Extract the [X, Y] coordinate from the center of the cell holding the provided text.  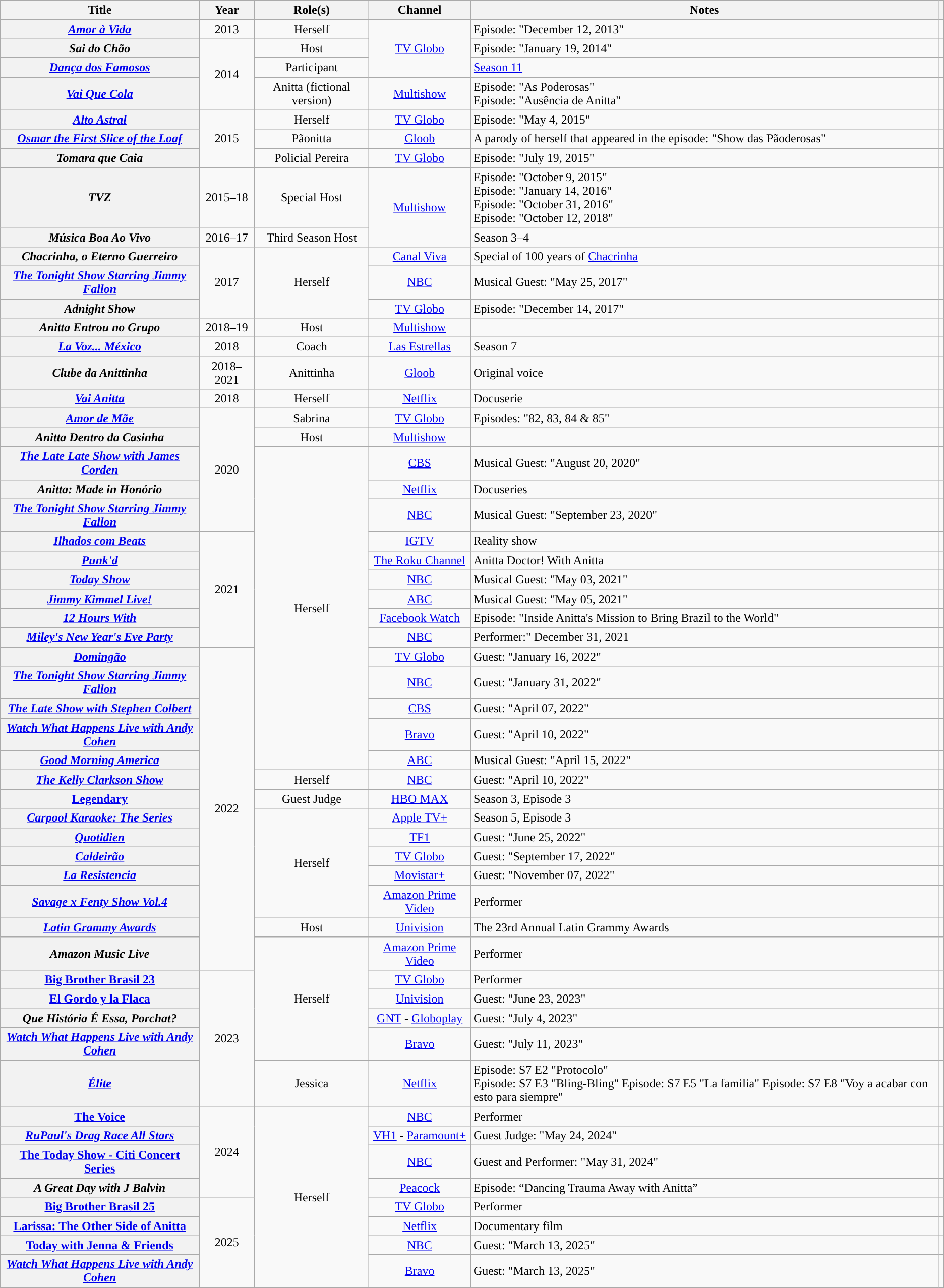
Vai Anitta [100, 399]
Big Brother Brasil 23 [100, 979]
Special Host [312, 198]
Guest: "July 4, 2023" [704, 1018]
Guest: "April 07, 2022" [704, 709]
2016–17 [227, 237]
Channel [420, 10]
Musical Guest: "August 20, 2020" [704, 463]
Movistar+ [420, 875]
2020 [227, 470]
Miley's New Year's Eve Party [100, 637]
La Voz... México [100, 347]
2017 [227, 282]
The Today Show - Citi Concert Series [100, 1162]
Amor de Mãe [100, 418]
2024 [227, 1152]
IGTV [420, 541]
Pãonitta [312, 139]
La Resistencia [100, 875]
Legendary [100, 799]
Sai do Chão [100, 48]
Episode: "July 19, 2015" [704, 158]
Guest: "November 07, 2022" [704, 875]
Anitta Entrou no Grupo [100, 328]
Osmar the First Slice of the Loaf [100, 139]
Dança dos Famosos [100, 68]
Domingão [100, 656]
Guest Judge: "May 24, 2024" [704, 1136]
Season 7 [704, 347]
GNT - Globoplay [420, 1018]
Original voice [704, 373]
Musical Guest: "May 25, 2017" [704, 282]
Episode: "December 12, 2013" [704, 29]
Today with Jenna & Friends [100, 1245]
Vai Que Cola [100, 94]
Latin Grammy Awards [100, 927]
Good Morning America [100, 760]
Chacrinha, o Eterno Guerreiro [100, 256]
The 23rd Annual Latin Grammy Awards [704, 927]
Reality show [704, 541]
Role(s) [312, 10]
Las Estrellas [420, 347]
Jimmy Kimmel Live! [100, 599]
Clube da Anittinha [100, 373]
Episode: "December 14, 2017" [704, 308]
Canal Viva [420, 256]
TF1 [420, 837]
Alto Astral [100, 120]
Policial Pereira [312, 158]
Que História É Essa, Porchat? [100, 1018]
A Great Day with J Balvin [100, 1188]
2023 [227, 1038]
Amor à Vida [100, 29]
El Gordo y la Flaca [100, 999]
Anittinha [312, 373]
RuPaul's Drag Race All Stars [100, 1136]
A parody of herself that appeared in the episode: "Show das Pãoderosas" [704, 139]
Quotidien [100, 837]
Caldeirão [100, 856]
Episodes: "82, 83, 84 & 85" [704, 418]
Musical Guest: "May 05, 2021" [704, 599]
Savage x Fenty Show Vol.4 [100, 902]
Guest Judge [312, 799]
Season 3–4 [704, 237]
Performer:" December 31, 2021 [704, 637]
Ilhados com Beats [100, 541]
Docuseries [704, 489]
Amazon Music Live [100, 953]
Anitta (fictional version) [312, 94]
Sabrina [312, 418]
The Roku Channel [420, 560]
VH1 - Paramount+ [420, 1136]
Notes [704, 10]
2025 [227, 1243]
2013 [227, 29]
Episode: "As Poderosas"Episode: "Ausência de Anitta" [704, 94]
12 Hours With [100, 618]
Season 3, Episode 3 [704, 799]
Anitta Doctor! With Anitta [704, 560]
Larissa: The Other Side of Anitta [100, 1226]
Coach [312, 347]
Episode: S7 E2 "Protocolo"Episode: S7 E3 "Bling-Bling" Episode: S7 E5 "La familia" Episode: S7 E8 "Voy a acabar con esto para siempre" [704, 1084]
Guest: "June 23, 2023" [704, 999]
Documentary film [704, 1226]
Episode: "January 19, 2014" [704, 48]
Year [227, 10]
Facebook Watch [420, 618]
Punk'd [100, 560]
2022 [227, 808]
The Late Late Show with James Corden [100, 463]
Guest: "January 31, 2022" [704, 683]
Anitta: Made in Honório [100, 489]
Musical Guest: "September 23, 2020" [704, 515]
Jessica [312, 1084]
Tomara que Caia [100, 158]
2018–2021 [227, 373]
The Late Show with Stephen Colbert [100, 709]
Participant [312, 68]
Season 11 [704, 68]
Episode: "Inside Anitta's Mission to Bring Brazil to the World" [704, 618]
Today Show [100, 579]
2018–19 [227, 328]
Adnight Show [100, 308]
2015–18 [227, 198]
Música Boa Ao Vivo [100, 237]
Title [100, 10]
HBO MAX [420, 799]
Episode: "October 9, 2015"Episode: "January 14, 2016"Episode: "October 31, 2016"Episode: "October 12, 2018" [704, 198]
Peacock [420, 1188]
Season 5, Episode 3 [704, 818]
Carpool Karaoke: The Series [100, 818]
2021 [227, 589]
Guest and Performer: "May 31, 2024" [704, 1162]
2014 [227, 75]
Élite [100, 1084]
Special of 100 years of Chacrinha [704, 256]
Episode: “Dancing Trauma Away with Anitta” [704, 1188]
Guest: "January 16, 2022" [704, 656]
Docuserie [704, 399]
Anitta Dentro da Casinha [100, 437]
2015 [227, 139]
The Voice [100, 1117]
Apple TV+ [420, 818]
Musical Guest: "May 03, 2021" [704, 579]
TVZ [100, 198]
Episode: "May 4, 2015" [704, 120]
Third Season Host [312, 237]
Guest: "September 17, 2022" [704, 856]
Guest: "June 25, 2022" [704, 837]
Guest: "July 11, 2023" [704, 1044]
Big Brother Brasil 25 [100, 1207]
The Kelly Clarkson Show [100, 780]
Musical Guest: "April 15, 2022" [704, 760]
